Scan for the cell matching the given text and deliver its (X, Y) coordinate at center. 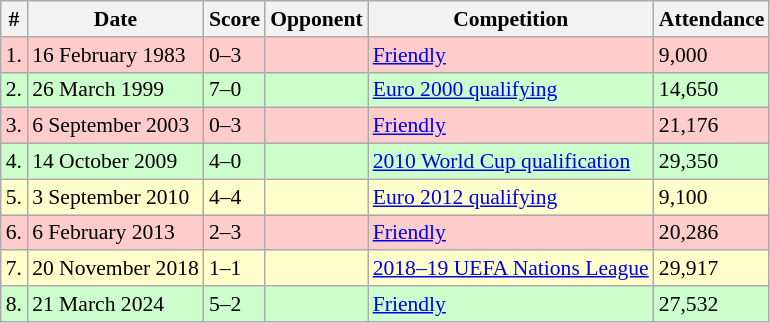
# (14, 19)
29,350 (712, 162)
Date (116, 19)
2–3 (234, 233)
20 November 2018 (116, 269)
8. (14, 304)
16 February 1983 (116, 55)
29,917 (712, 269)
Competition (511, 19)
Euro 2012 qualifying (511, 197)
20,286 (712, 233)
2. (14, 90)
4. (14, 162)
6. (14, 233)
5–2 (234, 304)
Euro 2000 qualifying (511, 90)
26 March 1999 (116, 90)
1. (14, 55)
9,000 (712, 55)
1–1 (234, 269)
3. (14, 126)
Score (234, 19)
21 March 2024 (116, 304)
4–0 (234, 162)
7. (14, 269)
6 February 2013 (116, 233)
5. (14, 197)
2018–19 UEFA Nations League (511, 269)
4–4 (234, 197)
21,176 (712, 126)
14 October 2009 (116, 162)
3 September 2010 (116, 197)
2010 World Cup qualification (511, 162)
6 September 2003 (116, 126)
7–0 (234, 90)
9,100 (712, 197)
14,650 (712, 90)
Opponent (316, 19)
27,532 (712, 304)
Attendance (712, 19)
